From the cell containing the given text, extract its center point as (x, y) coordinate. 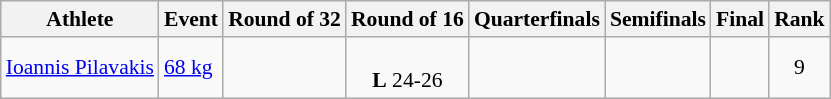
Semifinals (658, 19)
L 24-26 (408, 68)
68 kg (191, 68)
Quarterfinals (537, 19)
Ioannis Pilavakis (80, 68)
Round of 16 (408, 19)
Athlete (80, 19)
Event (191, 19)
Final (740, 19)
9 (800, 68)
Round of 32 (284, 19)
Rank (800, 19)
